Search for the cell housing the specified text and yield its [X, Y] center coordinate. 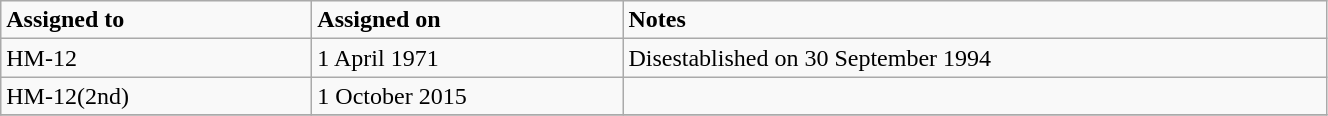
1 April 1971 [468, 58]
Notes [975, 20]
HM-12(2nd) [156, 96]
Assigned on [468, 20]
1 October 2015 [468, 96]
HM-12 [156, 58]
Disestablished on 30 September 1994 [975, 58]
Assigned to [156, 20]
